For the text-containing cell, return its midpoint in [x, y] coordinate format. 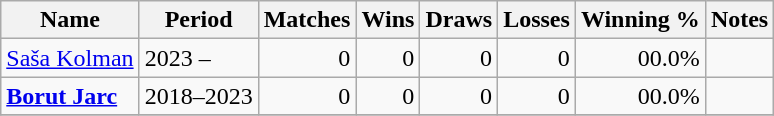
Wins [388, 20]
Borut Jarc [70, 96]
Losses [537, 20]
Notes [739, 20]
Saša Kolman [70, 58]
Draws [459, 20]
2018–2023 [198, 96]
Matches [307, 20]
Winning % [640, 20]
Name [70, 20]
2023 – [198, 58]
Period [198, 20]
